Detect which cell encompasses the target text, then output its (X, Y) center coordinate. 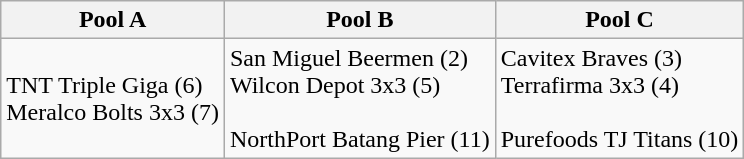
TNT Triple Giga (6) Meralco Bolts 3x3 (7) (113, 98)
Pool B (360, 20)
Pool C (620, 20)
Cavitex Braves (3) Terrafirma 3x3 (4) Purefoods TJ Titans (10) (620, 98)
Pool A (113, 20)
San Miguel Beermen (2) Wilcon Depot 3x3 (5) NorthPort Batang Pier (11) (360, 98)
